Detect which cell encompasses the target text, then output its (x, y) center coordinate. 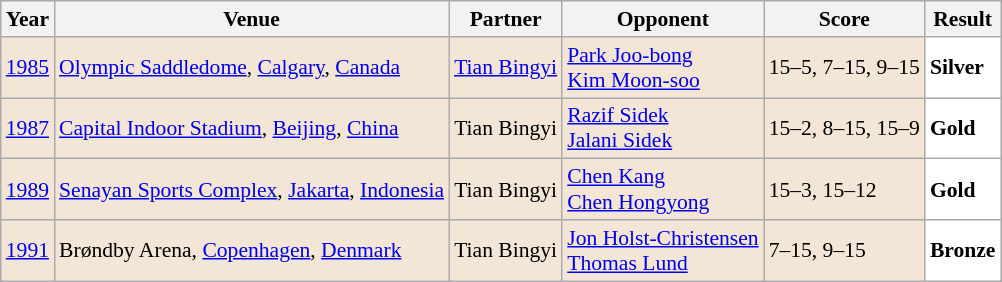
1987 (28, 128)
7–15, 9–15 (844, 250)
Brøndby Arena, Copenhagen, Denmark (252, 250)
1989 (28, 190)
Capital Indoor Stadium, Beijing, China (252, 128)
Park Joo-bong Kim Moon-soo (662, 68)
15–2, 8–15, 15–9 (844, 128)
Result (963, 19)
Bronze (963, 250)
1991 (28, 250)
Year (28, 19)
Jon Holst-Christensen Thomas Lund (662, 250)
Chen Kang Chen Hongyong (662, 190)
15–5, 7–15, 9–15 (844, 68)
Razif Sidek Jalani Sidek (662, 128)
Senayan Sports Complex, Jakarta, Indonesia (252, 190)
Olympic Saddledome, Calgary, Canada (252, 68)
Opponent (662, 19)
15–3, 15–12 (844, 190)
Silver (963, 68)
Venue (252, 19)
Partner (506, 19)
1985 (28, 68)
Score (844, 19)
